Identify which cell holds the provided text, then report its [X, Y] central coordinate. 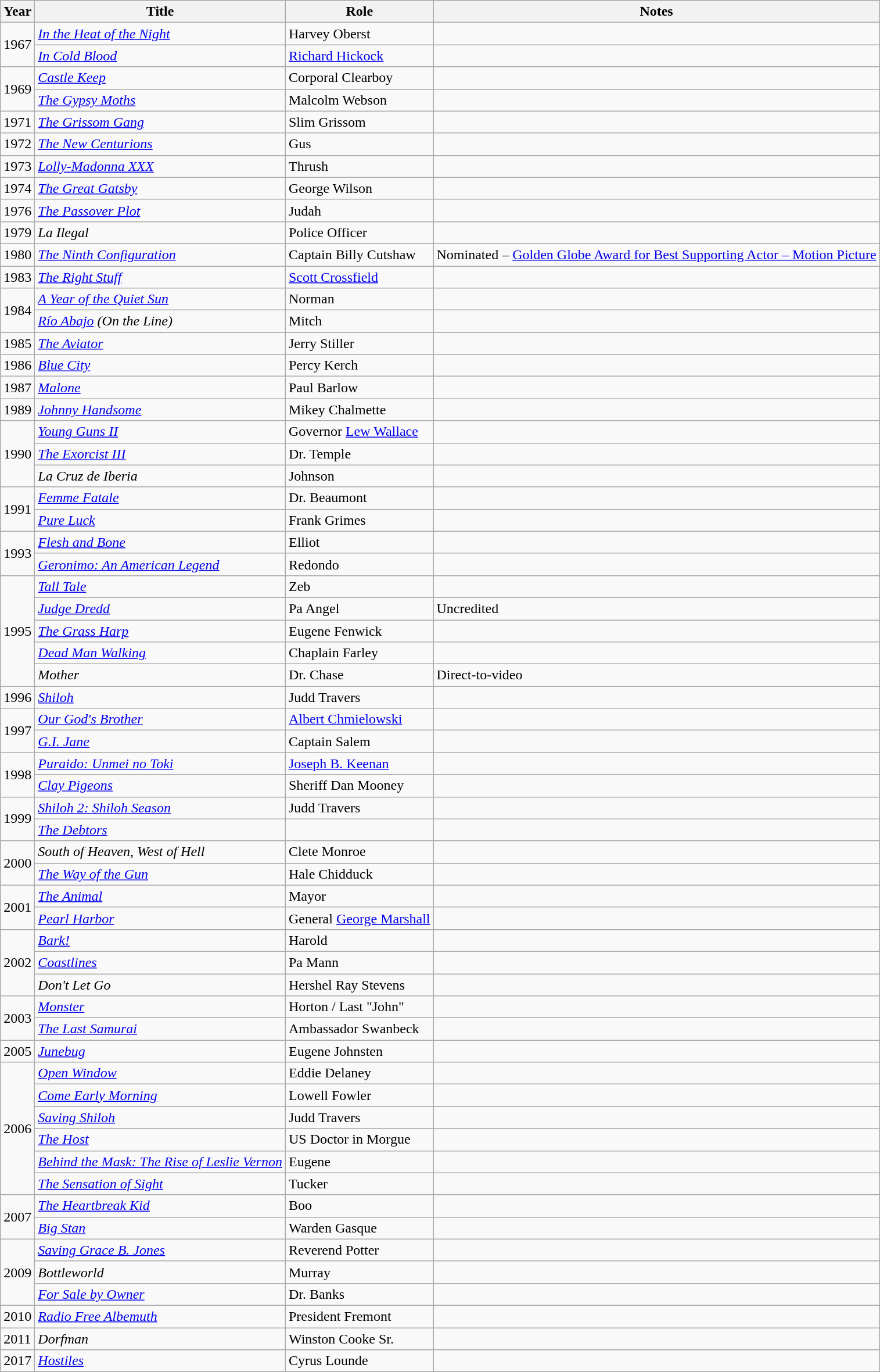
Elliot [359, 542]
Mother [160, 675]
Mitch [359, 321]
Big Stan [160, 1228]
Eugene [359, 1162]
1989 [17, 410]
Johnson [359, 476]
Open Window [160, 1073]
Our God's Brother [160, 719]
The Animal [160, 896]
Slim Grissom [359, 122]
1976 [17, 210]
The Way of the Gun [160, 874]
Johnny Handsome [160, 410]
Richard Hickock [359, 56]
1987 [17, 388]
Percy Kerch [359, 366]
1995 [17, 631]
George Wilson [359, 188]
Bark! [160, 940]
The Host [160, 1140]
Eddie Delaney [359, 1073]
2002 [17, 962]
The Great Gatsby [160, 188]
1990 [17, 454]
Lolly-Madonna XXX [160, 166]
1971 [17, 122]
1972 [17, 144]
1985 [17, 343]
Eugene Johnsten [359, 1051]
Dorfman [160, 1338]
Zeb [359, 586]
The Grass Harp [160, 631]
The Sensation of Sight [160, 1184]
Role [359, 12]
G.I. Jane [160, 741]
Pa Mann [359, 962]
Bottleworld [160, 1272]
Young Guns II [160, 432]
2011 [17, 1338]
The Aviator [160, 343]
1984 [17, 310]
Dr. Temple [359, 454]
Thrush [359, 166]
1979 [17, 232]
Mikey Chalmette [359, 410]
Behind the Mask: The Rise of Leslie Vernon [160, 1162]
Sheriff Dan Mooney [359, 786]
2010 [17, 1316]
Horton / Last "John" [359, 1007]
The Heartbreak Kid [160, 1206]
The Ninth Configuration [160, 255]
Jerry Stiller [359, 343]
Lowell Fowler [359, 1095]
The Exorcist III [160, 454]
Paul Barlow [359, 388]
Tucker [359, 1184]
1973 [17, 166]
2001 [17, 907]
Captain Salem [359, 741]
General George Marshall [359, 918]
Río Abajo (On the Line) [160, 321]
1996 [17, 697]
President Fremont [359, 1316]
In the Heat of the Night [160, 34]
2006 [17, 1129]
1974 [17, 188]
Warden Gasque [359, 1228]
The Passover Plot [160, 210]
1980 [17, 255]
Albert Chmielowski [359, 719]
The Grissom Gang [160, 122]
2007 [17, 1217]
Come Early Morning [160, 1095]
2003 [17, 1018]
1967 [17, 45]
Murray [359, 1272]
Police Officer [359, 232]
1991 [17, 509]
Pure Luck [160, 520]
Winston Cooke Sr. [359, 1338]
US Doctor in Morgue [359, 1140]
Harold [359, 940]
Junebug [160, 1051]
Saving Grace B. Jones [160, 1250]
Flesh and Bone [160, 542]
Clay Pigeons [160, 786]
Direct-to-video [656, 675]
Harvey Oberst [359, 34]
Cyrus Lounde [359, 1361]
Shiloh 2: Shiloh Season [160, 808]
Femme Fatale [160, 498]
Hostiles [160, 1361]
Shiloh [160, 697]
Castle Keep [160, 78]
Pearl Harbor [160, 918]
The Right Stuff [160, 277]
The New Centurions [160, 144]
Monster [160, 1007]
1986 [17, 366]
Notes [656, 12]
Captain Billy Cutshaw [359, 255]
Dr. Banks [359, 1294]
1983 [17, 277]
Malone [160, 388]
Reverend Potter [359, 1250]
Eugene Fenwick [359, 631]
La Ilegal [160, 232]
2017 [17, 1361]
Ambassador Swanbeck [359, 1029]
Redondo [359, 564]
Blue City [160, 366]
The Debtors [160, 830]
Puraido: Unmei no Toki [160, 764]
Corporal Clearboy [359, 78]
South of Heaven, West of Hell [160, 852]
Hale Chidduck [359, 874]
For Sale by Owner [160, 1294]
Hershel Ray Stevens [359, 985]
The Gypsy Moths [160, 100]
Scott Crossfield [359, 277]
1969 [17, 89]
The Last Samurai [160, 1029]
2009 [17, 1272]
Malcolm Webson [359, 100]
Judge Dredd [160, 608]
Boo [359, 1206]
Gus [359, 144]
Judah [359, 210]
In Cold Blood [160, 56]
1998 [17, 775]
Coastlines [160, 962]
Dr. Chase [359, 675]
Pa Angel [359, 608]
Year [17, 12]
Nominated – Golden Globe Award for Best Supporting Actor – Motion Picture [656, 255]
Joseph B. Keenan [359, 764]
A Year of the Quiet Sun [160, 299]
Dr. Beaumont [359, 498]
Chaplain Farley [359, 653]
Don't Let Go [160, 985]
Saving Shiloh [160, 1117]
La Cruz de Iberia [160, 476]
2005 [17, 1051]
Mayor [359, 896]
Frank Grimes [359, 520]
Radio Free Albemuth [160, 1316]
1999 [17, 819]
Geronimo: An American Legend [160, 564]
Norman [359, 299]
Clete Monroe [359, 852]
Title [160, 12]
Uncredited [656, 608]
Tall Tale [160, 586]
Governor Lew Wallace [359, 432]
1997 [17, 730]
2000 [17, 863]
1993 [17, 553]
Dead Man Walking [160, 653]
